Search for the cell housing the specified text and yield its (x, y) center coordinate. 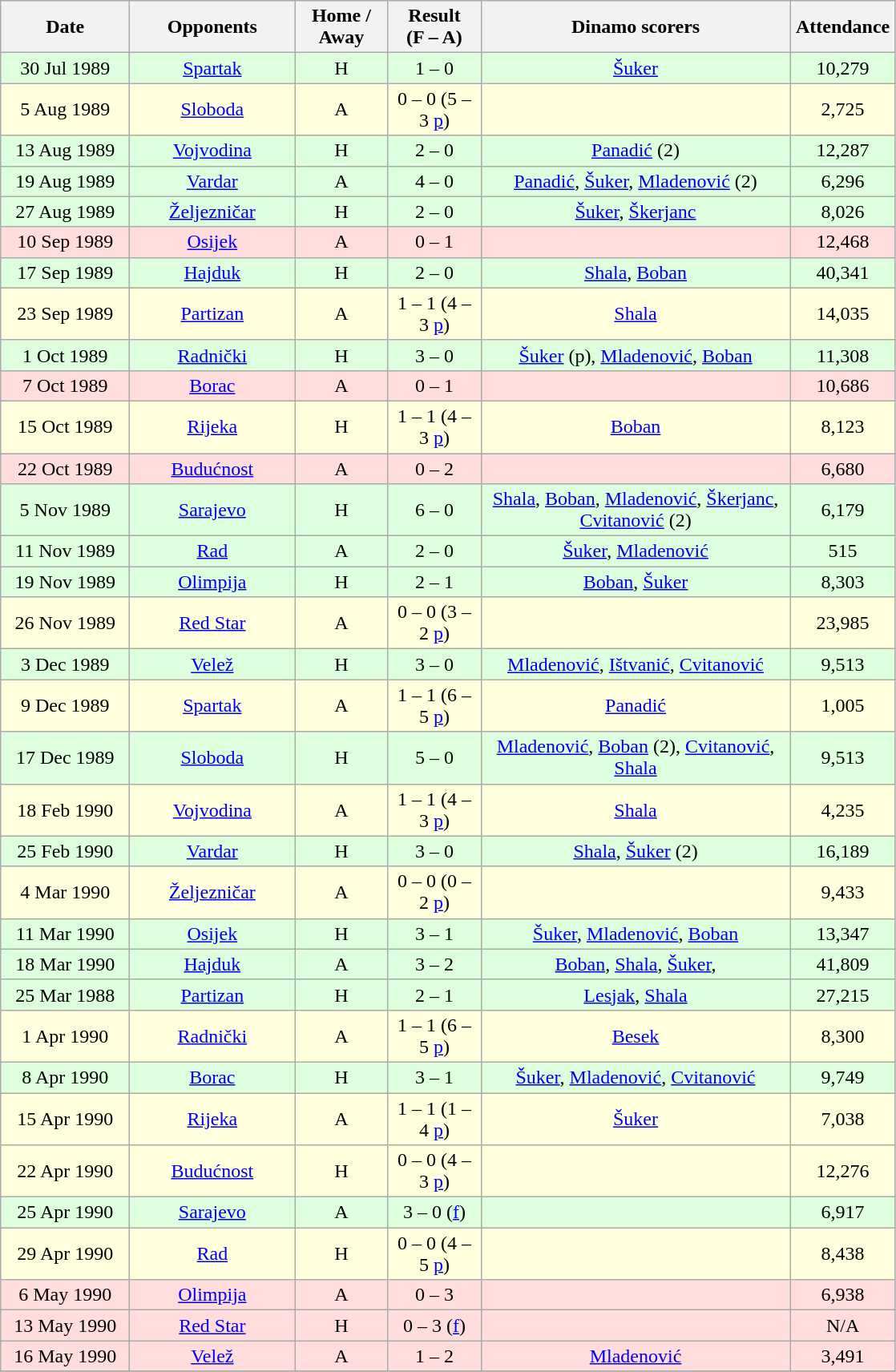
16,189 (843, 851)
1 – 0 (434, 68)
Šuker, Mladenović, Cvitanović (636, 1077)
17 Dec 1989 (66, 758)
0 – 0 (4 – 3 p) (434, 1172)
22 Apr 1990 (66, 1172)
23 Sep 1989 (66, 314)
12,276 (843, 1172)
19 Aug 1989 (66, 181)
13,347 (843, 934)
11,308 (843, 355)
0 – 3 (f) (434, 1326)
8,438 (843, 1253)
515 (843, 551)
Shala, Šuker (2) (636, 851)
30 Jul 1989 (66, 68)
3,491 (843, 1356)
25 Apr 1990 (66, 1213)
Boban, Šuker (636, 582)
12,287 (843, 151)
4 Mar 1990 (66, 893)
1 – 1 (1 – 4 p) (434, 1119)
Boban (636, 426)
Besek (636, 1035)
6,179 (843, 510)
41,809 (843, 964)
15 Oct 1989 (66, 426)
0 – 0 (5 – 3 p) (434, 109)
7 Oct 1989 (66, 385)
14,035 (843, 314)
29 Apr 1990 (66, 1253)
Dinamo scorers (636, 27)
17 Sep 1989 (66, 272)
9,749 (843, 1077)
Panadić (636, 705)
18 Feb 1990 (66, 809)
Home /Away (341, 27)
6 – 0 (434, 510)
7,038 (843, 1119)
Result (F – A) (434, 27)
11 Nov 1989 (66, 551)
26 Nov 1989 (66, 623)
Mladenović, Ištvanić, Cvitanović (636, 664)
Panadić, Šuker, Mladenović (2) (636, 181)
10,279 (843, 68)
Šuker (p), Mladenović, Boban (636, 355)
Panadić (2) (636, 151)
5 Aug 1989 (66, 109)
Shala, Boban (636, 272)
N/A (843, 1326)
5 Nov 1989 (66, 510)
0 – 0 (0 – 2 p) (434, 893)
Attendance (843, 27)
1 – 2 (434, 1356)
8 Apr 1990 (66, 1077)
10,686 (843, 385)
9 Dec 1989 (66, 705)
1 Apr 1990 (66, 1035)
2,725 (843, 109)
6 May 1990 (66, 1295)
27 Aug 1989 (66, 212)
Date (66, 27)
0 – 0 (3 – 2 p) (434, 623)
6,917 (843, 1213)
3 – 0 (f) (434, 1213)
3 – 2 (434, 964)
4,235 (843, 809)
8,303 (843, 582)
0 – 0 (4 – 5 p) (434, 1253)
15 Apr 1990 (66, 1119)
16 May 1990 (66, 1356)
6,680 (843, 469)
11 Mar 1990 (66, 934)
3 Dec 1989 (66, 664)
23,985 (843, 623)
25 Mar 1988 (66, 995)
13 Aug 1989 (66, 151)
Shala, Boban, Mladenović, Škerjanc, Cvitanović (2) (636, 510)
0 – 2 (434, 469)
Mladenović (636, 1356)
Šuker, Škerjanc (636, 212)
25 Feb 1990 (66, 851)
5 – 0 (434, 758)
Lesjak, Shala (636, 995)
Boban, Shala, Šuker, (636, 964)
6,938 (843, 1295)
18 Mar 1990 (66, 964)
1 Oct 1989 (66, 355)
27,215 (843, 995)
4 – 0 (434, 181)
22 Oct 1989 (66, 469)
Mladenović, Boban (2), Cvitanović, Shala (636, 758)
9,433 (843, 893)
19 Nov 1989 (66, 582)
0 – 3 (434, 1295)
10 Sep 1989 (66, 242)
Šuker, Mladenović, Boban (636, 934)
12,468 (843, 242)
6,296 (843, 181)
8,026 (843, 212)
13 May 1990 (66, 1326)
40,341 (843, 272)
Šuker, Mladenović (636, 551)
8,123 (843, 426)
1,005 (843, 705)
Opponents (212, 27)
8,300 (843, 1035)
